Output the [X, Y] coordinate of the center of the cell containing the given text.  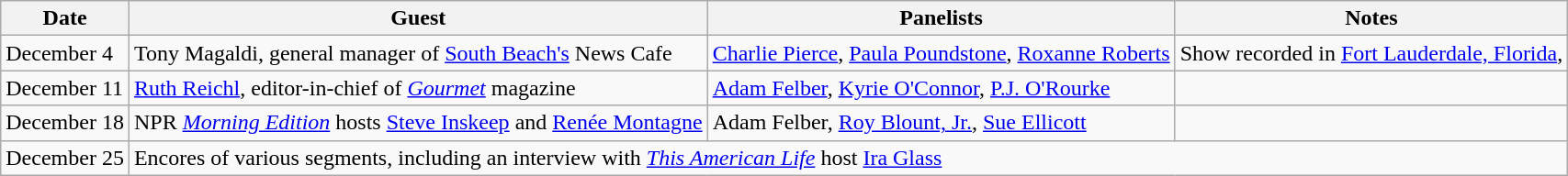
December 11 [65, 88]
NPR Morning Edition hosts Steve Inskeep and Renée Montagne [418, 123]
December 18 [65, 123]
Adam Felber, Kyrie O'Connor, P.J. O'Rourke [941, 88]
Ruth Reichl, editor-in-chief of Gourmet magazine [418, 88]
Charlie Pierce, Paula Poundstone, Roxanne Roberts [941, 53]
December 4 [65, 53]
Guest [418, 18]
December 25 [65, 158]
Encores of various segments, including an interview with This American Life host Ira Glass [848, 158]
Adam Felber, Roy Blount, Jr., Sue Ellicott [941, 123]
Panelists [941, 18]
Notes [1371, 18]
Date [65, 18]
Show recorded in Fort Lauderdale, Florida, [1371, 53]
Tony Magaldi, general manager of South Beach's News Cafe [418, 53]
